Capture the cell that displays the provided text and extract its [x, y] central coordinate. 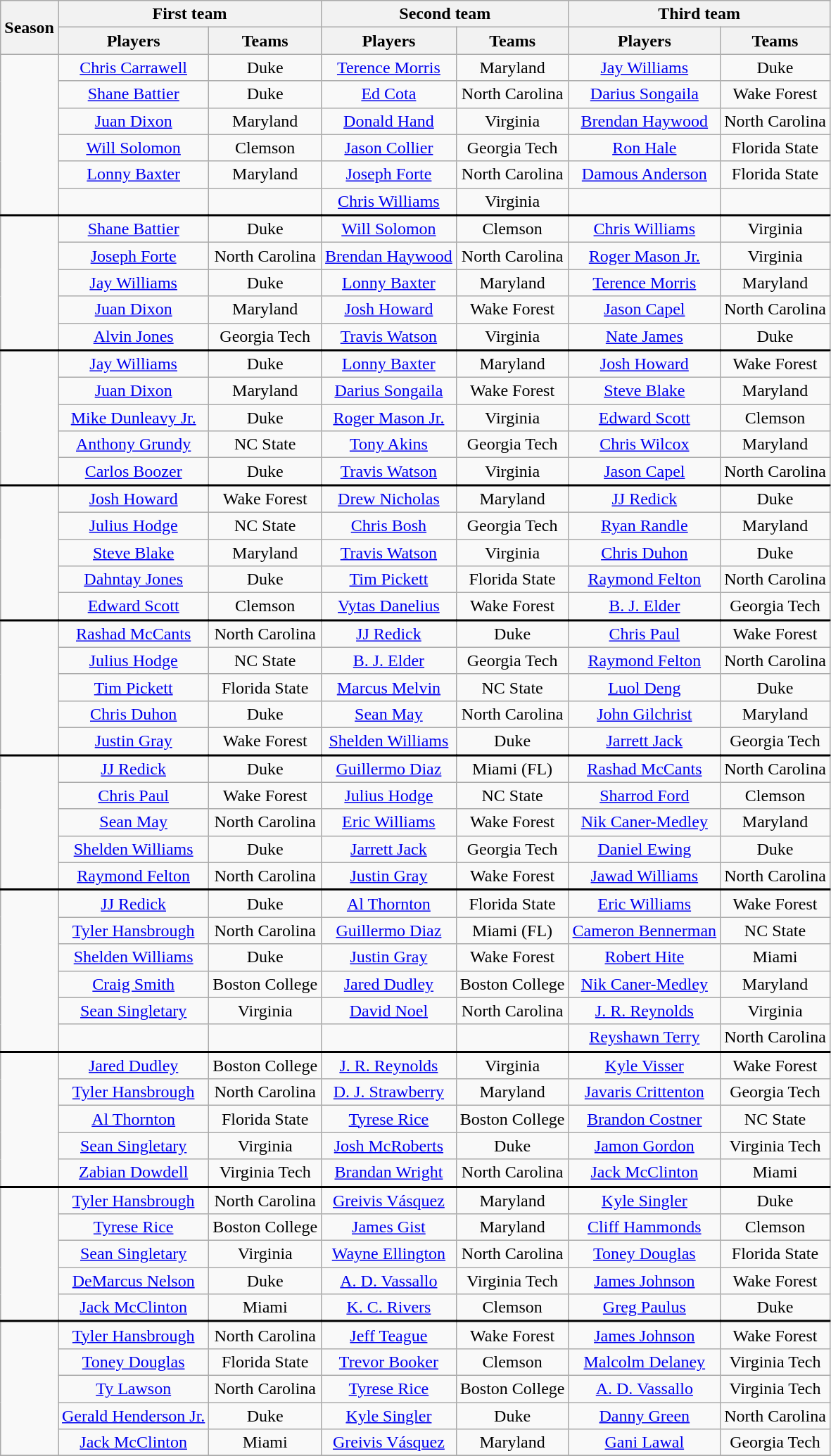
Chris Wilcox [645, 445]
Daniel Ewing [645, 849]
James Gist [389, 1227]
David Noel [389, 1011]
Gerald Henderson Jr. [133, 1416]
Brandon Costner [645, 1119]
Third team [699, 14]
Ty Lawson [133, 1388]
Chris Bosh [389, 525]
Ron Hale [645, 148]
Nate James [645, 336]
Season [30, 27]
Vytas Danelius [389, 606]
Dahntay Jones [133, 580]
Kyle Visser [645, 1065]
K. C. Rivers [389, 1308]
Jason Collier [389, 148]
Craig Smith [133, 984]
Greg Paulus [645, 1308]
Drew Nicholas [389, 499]
Jamon Gordon [645, 1146]
Robert Hite [645, 957]
D. J. Strawberry [389, 1092]
Danny Green [645, 1416]
Marcus Melvin [389, 687]
Jeff Teague [389, 1335]
Mike Dunleavy Jr. [133, 418]
John Gilchrist [645, 714]
Jawad Williams [645, 876]
Cliff Hammonds [645, 1227]
DeMarcus Nelson [133, 1281]
Gani Lawal [645, 1443]
Trevor Booker [389, 1362]
Chris Carrawell [133, 68]
Josh McRoberts [389, 1146]
Donald Hand [389, 121]
First team [189, 14]
Zabian Dowdell [133, 1173]
Reyshawn Terry [645, 1038]
Javaris Crittenton [645, 1092]
Tony Akins [389, 445]
Anthony Grundy [133, 445]
Wayne Ellington [389, 1254]
Carlos Boozer [133, 471]
Cameron Bennerman [645, 931]
Second team [445, 14]
Ryan Randle [645, 525]
Alvin Jones [133, 336]
Brandan Wright [389, 1173]
Damous Anderson [645, 174]
Malcolm Delaney [645, 1362]
Ed Cota [389, 94]
Sharrod Ford [645, 796]
Luol Deng [645, 687]
